For the text-containing cell, return its midpoint in (X, Y) coordinate format. 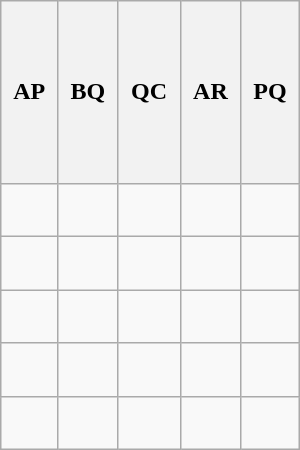
QC (149, 92)
PQ (270, 92)
AR (210, 92)
AP (30, 92)
BQ (88, 92)
